Capture the cell that displays the provided text and extract its (X, Y) central coordinate. 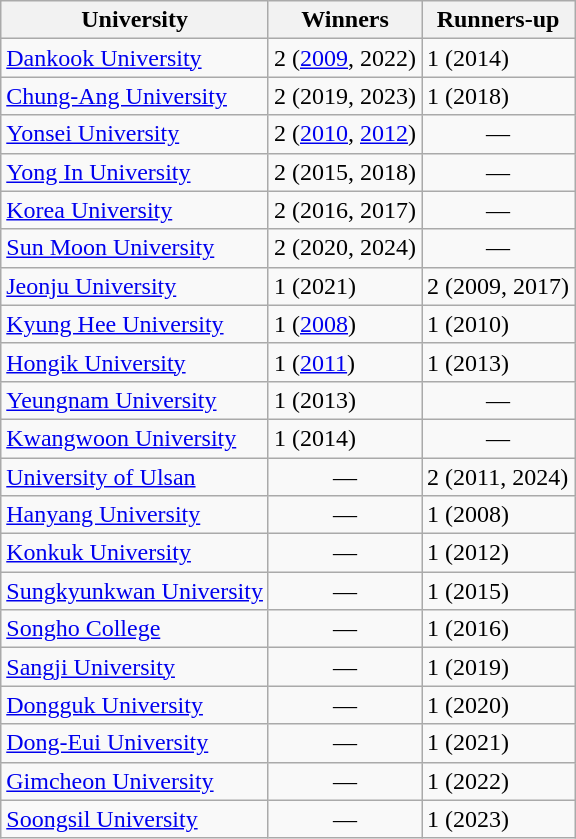
Yong In University (135, 172)
Sungkyunkwan University (135, 591)
Dongguk University (135, 705)
1 (2018) (498, 96)
University of Ulsan (135, 477)
1 (2012) (498, 553)
2 (2009, 2017) (498, 286)
Sun Moon University (135, 248)
2 (2011, 2024) (498, 477)
2 (2020, 2024) (344, 248)
1 (2022) (498, 781)
1 (2023) (498, 819)
Gimcheon University (135, 781)
Winners (344, 20)
Yonsei University (135, 134)
Dankook University (135, 58)
1 (2011) (344, 362)
1 (2020) (498, 705)
1 (2010) (498, 324)
1 (2019) (498, 667)
Hongik University (135, 362)
Songho College (135, 629)
Korea University (135, 210)
Chung-Ang University (135, 96)
2 (2010, 2012) (344, 134)
Konkuk University (135, 553)
Runners-up (498, 20)
University (135, 20)
Dong-Eui University (135, 743)
1 (2016) (498, 629)
2 (2019, 2023) (344, 96)
Jeonju University (135, 286)
2 (2015, 2018) (344, 172)
Sangji University (135, 667)
Kwangwoon University (135, 438)
2 (2016, 2017) (344, 210)
1 (2015) (498, 591)
Yeungnam University (135, 400)
Soongsil University (135, 819)
Hanyang University (135, 515)
Kyung Hee University (135, 324)
2 (2009, 2022) (344, 58)
